Output the [x, y] coordinate of the center of the cell containing the given text.  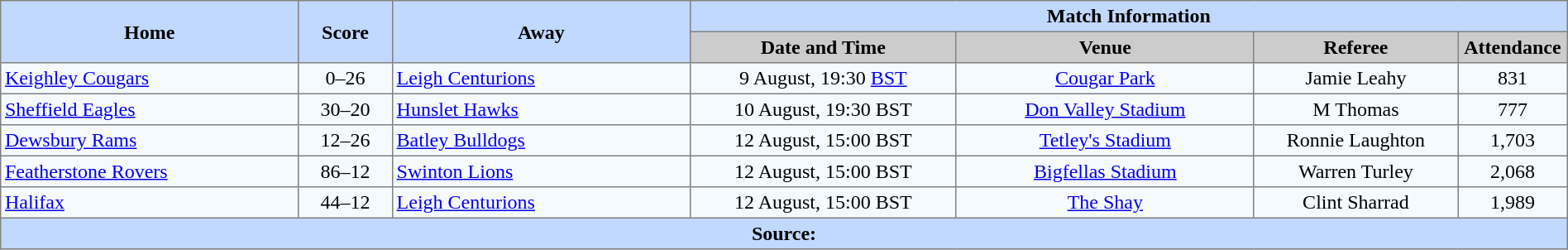
Referee [1355, 47]
The Shay [1105, 203]
Dewsbury Rams [150, 141]
Halifax [150, 203]
Jamie Leahy [1355, 79]
86–12 [346, 171]
Tetley's Stadium [1105, 141]
Attendance [1513, 47]
Score [346, 31]
9 August, 19:30 BST [823, 79]
44–12 [346, 203]
Date and Time [823, 47]
Match Information [1128, 17]
831 [1513, 79]
Don Valley Stadium [1105, 109]
Cougar Park [1105, 79]
1,703 [1513, 141]
Source: [784, 233]
Venue [1105, 47]
0–26 [346, 79]
Clint Sharrad [1355, 203]
Keighley Cougars [150, 79]
M Thomas [1355, 109]
Featherstone Rovers [150, 171]
Batley Bulldogs [541, 141]
1,989 [1513, 203]
Ronnie Laughton [1355, 141]
Home [150, 31]
Hunslet Hawks [541, 109]
Warren Turley [1355, 171]
30–20 [346, 109]
10 August, 19:30 BST [823, 109]
2,068 [1513, 171]
Away [541, 31]
Sheffield Eagles [150, 109]
Swinton Lions [541, 171]
777 [1513, 109]
Bigfellas Stadium [1105, 171]
12–26 [346, 141]
